From the cell containing the given text, extract its center point as [X, Y] coordinate. 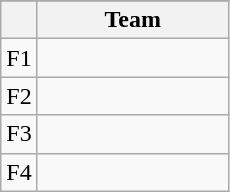
F1 [19, 58]
F3 [19, 134]
Team [132, 20]
F4 [19, 172]
F2 [19, 96]
